Return (x, y) of the center of cell containing provided text 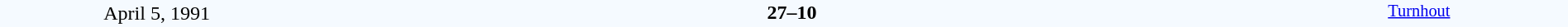
Turnhout (1419, 13)
27–10 (791, 12)
April 5, 1991 (157, 13)
